Detect which cell encompasses the target text, then output its (x, y) center coordinate. 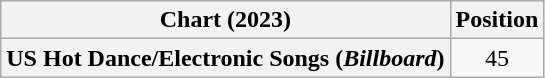
45 (497, 58)
Position (497, 20)
Chart (2023) (226, 20)
US Hot Dance/Electronic Songs (Billboard) (226, 58)
